Return (X, Y) of the center of cell containing provided text 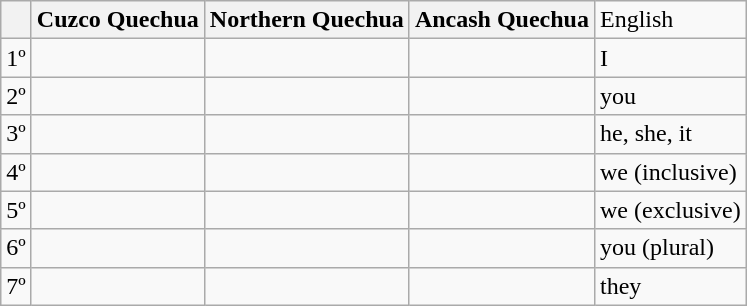
I (670, 58)
Ancash Quechua (502, 20)
5º (16, 210)
English (670, 20)
you (plural) (670, 248)
they (670, 286)
1º (16, 58)
6º (16, 248)
2º (16, 96)
you (670, 96)
we (exclusive) (670, 210)
we (inclusive) (670, 172)
Cuzco Quechua (118, 20)
4º (16, 172)
Northern Quechua (306, 20)
7º (16, 286)
3º (16, 134)
he, she, it (670, 134)
